For the text-containing cell, return its midpoint in [x, y] coordinate format. 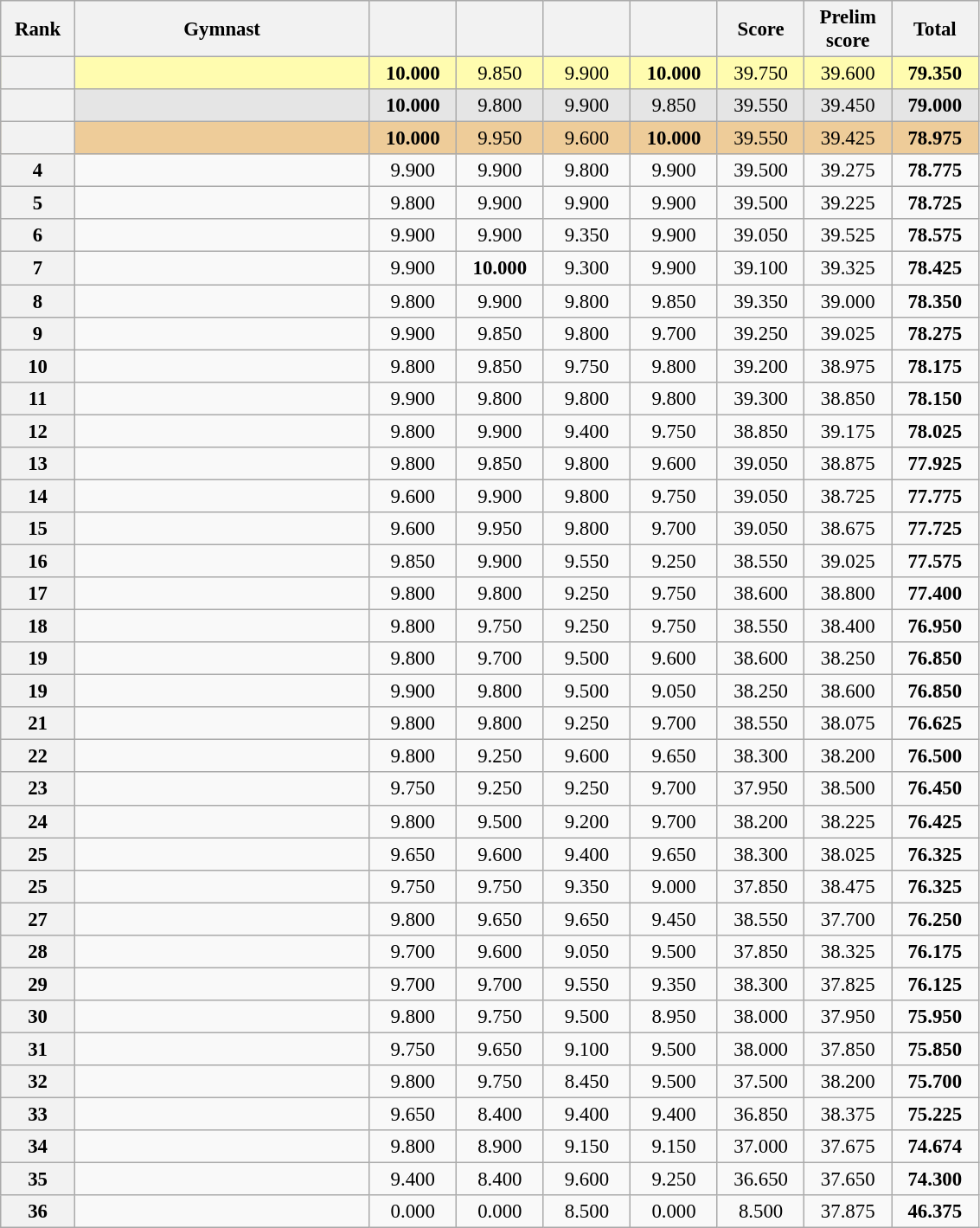
38.400 [848, 627]
13 [38, 464]
38.025 [848, 854]
Score [761, 29]
35 [38, 1180]
79.000 [934, 106]
38.375 [848, 1115]
76.425 [934, 821]
9 [38, 333]
23 [38, 789]
8.900 [500, 1147]
39.225 [848, 203]
27 [38, 919]
38.875 [848, 464]
15 [38, 529]
37.875 [848, 1212]
Total [934, 29]
32 [38, 1082]
39.450 [848, 106]
74.300 [934, 1180]
76.250 [934, 919]
38.675 [848, 529]
78.350 [934, 301]
4 [38, 170]
79.350 [934, 74]
24 [38, 821]
30 [38, 1017]
12 [38, 431]
9.100 [586, 1049]
46.375 [934, 1212]
77.575 [934, 561]
21 [38, 723]
36.850 [761, 1115]
76.500 [934, 756]
38.475 [848, 886]
33 [38, 1115]
78.025 [934, 431]
39.200 [761, 366]
39.175 [848, 431]
76.450 [934, 789]
Rank [38, 29]
78.775 [934, 170]
39.750 [761, 74]
38.800 [848, 594]
38.225 [848, 821]
38.075 [848, 723]
37.825 [848, 984]
75.700 [934, 1082]
29 [38, 984]
Prelim score [848, 29]
18 [38, 627]
78.175 [934, 366]
39.275 [848, 170]
39.000 [848, 301]
5 [38, 203]
38.325 [848, 952]
38.500 [848, 789]
22 [38, 756]
77.400 [934, 594]
6 [38, 236]
39.525 [848, 236]
78.275 [934, 333]
78.575 [934, 236]
9.300 [586, 268]
38.725 [848, 496]
75.225 [934, 1115]
75.950 [934, 1017]
78.150 [934, 398]
76.625 [934, 723]
37.500 [761, 1082]
11 [38, 398]
9.200 [586, 821]
39.425 [848, 138]
39.100 [761, 268]
78.975 [934, 138]
38.975 [848, 366]
76.175 [934, 952]
77.775 [934, 496]
37.700 [848, 919]
39.350 [761, 301]
37.650 [848, 1180]
8.450 [586, 1082]
78.725 [934, 203]
8.950 [675, 1017]
10 [38, 366]
9.000 [675, 886]
76.950 [934, 627]
14 [38, 496]
36.650 [761, 1180]
37.675 [848, 1147]
16 [38, 561]
17 [38, 594]
76.125 [934, 984]
7 [38, 268]
78.425 [934, 268]
8 [38, 301]
Gymnast [221, 29]
37.000 [761, 1147]
39.250 [761, 333]
39.600 [848, 74]
34 [38, 1147]
77.925 [934, 464]
28 [38, 952]
36 [38, 1212]
39.300 [761, 398]
39.325 [848, 268]
75.850 [934, 1049]
31 [38, 1049]
9.450 [675, 919]
74.674 [934, 1147]
77.725 [934, 529]
